Detect which cell encompasses the target text, then output its [x, y] center coordinate. 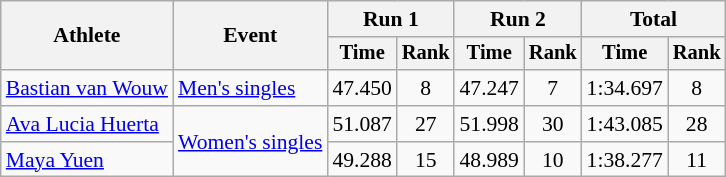
Ava Lucia Huerta [87, 124]
Total [654, 19]
28 [697, 124]
7 [553, 88]
51.998 [488, 124]
1:43.085 [625, 124]
Women's singles [250, 142]
Men's singles [250, 88]
51.087 [362, 124]
1:34.697 [625, 88]
30 [553, 124]
Event [250, 36]
47.247 [488, 88]
Run 1 [390, 19]
Run 2 [518, 19]
Athlete [87, 36]
27 [426, 124]
Bastian van Wouw [87, 88]
47.450 [362, 88]
